Locate the cell with the specified text and output its (x, y) center coordinate. 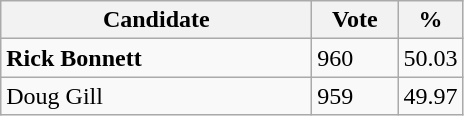
Candidate (156, 20)
Doug Gill (156, 96)
% (430, 20)
959 (355, 96)
Vote (355, 20)
Rick Bonnett (156, 58)
960 (355, 58)
49.97 (430, 96)
50.03 (430, 58)
